Search for the cell housing the specified text and yield its (x, y) center coordinate. 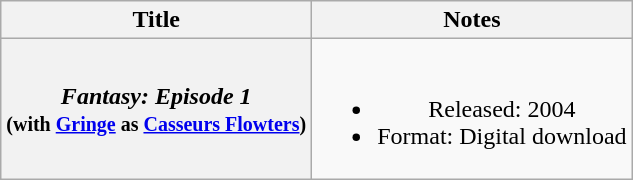
Fantasy: Episode 1(with Gringe as Casseurs Flowters) (156, 109)
Title (156, 20)
Notes (472, 20)
Released: 2004Format: Digital download (472, 109)
